Determine the [X, Y] coordinate at the center of the cell enclosing the given text.  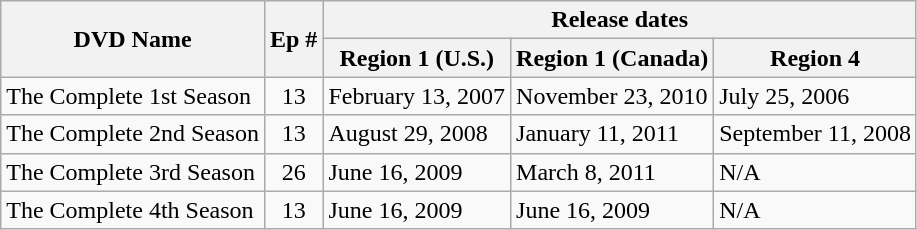
The Complete 4th Season [133, 210]
Release dates [620, 20]
September 11, 2008 [816, 134]
February 13, 2007 [417, 96]
Region 1 (Canada) [612, 58]
November 23, 2010 [612, 96]
The Complete 3rd Season [133, 172]
July 25, 2006 [816, 96]
DVD Name [133, 39]
The Complete 1st Season [133, 96]
Ep # [293, 39]
The Complete 2nd Season [133, 134]
26 [293, 172]
Region 1 (U.S.) [417, 58]
March 8, 2011 [612, 172]
Region 4 [816, 58]
August 29, 2008 [417, 134]
January 11, 2011 [612, 134]
